From the cell containing the given text, extract its center point as [X, Y] coordinate. 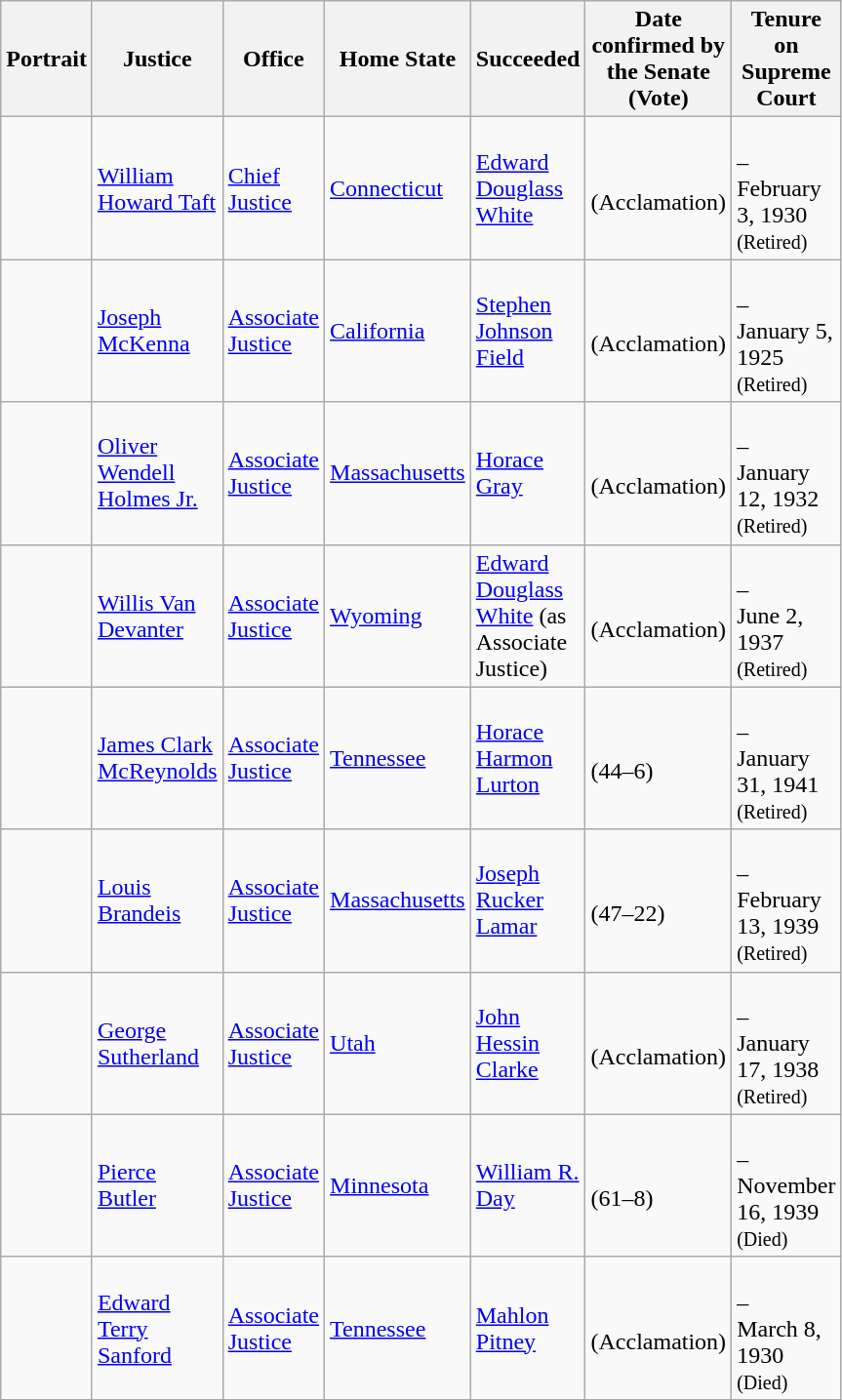
George Sutherland [157, 1043]
–June 2, 1937(Retired) [786, 616]
Edward Douglass White [528, 188]
–January 5, 1925(Retired) [786, 331]
Date confirmed by the Senate(Vote) [659, 59]
John Hessin Clarke [528, 1043]
Louis Brandeis [157, 900]
–March 8, 1930(Died) [786, 1328]
Minnesota [398, 1185]
Horace Gray [528, 473]
Willis Van Devanter [157, 616]
California [398, 331]
Connecticut [398, 188]
Portrait [47, 59]
Home State [398, 59]
–January 12, 1932(Retired) [786, 473]
Tenure on Supreme Court [786, 59]
Office [273, 59]
–January 17, 1938(Retired) [786, 1043]
Oliver Wendell Holmes Jr. [157, 473]
Justice [157, 59]
–February 13, 1939(Retired) [786, 900]
William R. Day [528, 1185]
Edward Terry Sanford [157, 1328]
Joseph McKenna [157, 331]
–February 3, 1930(Retired) [786, 188]
William Howard Taft [157, 188]
Joseph Rucker Lamar [528, 900]
(47–22) [659, 900]
Pierce Butler [157, 1185]
(61–8) [659, 1185]
Wyoming [398, 616]
–November 16, 1939(Died) [786, 1185]
(44–6) [659, 758]
–January 31, 1941(Retired) [786, 758]
Mahlon Pitney [528, 1328]
Chief Justice [273, 188]
Utah [398, 1043]
Stephen Johnson Field [528, 331]
Edward Douglass White (as Associate Justice) [528, 616]
Succeeded [528, 59]
James Clark McReynolds [157, 758]
Horace Harmon Lurton [528, 758]
